Locate the cell with the specified text and output its [x, y] center coordinate. 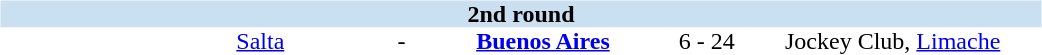
- [402, 42]
Buenos Aires [542, 42]
2nd round [520, 14]
6 - 24 [706, 42]
Salta [260, 42]
Jockey Club, Limache [893, 42]
